Detect which cell encompasses the target text, then output its [x, y] center coordinate. 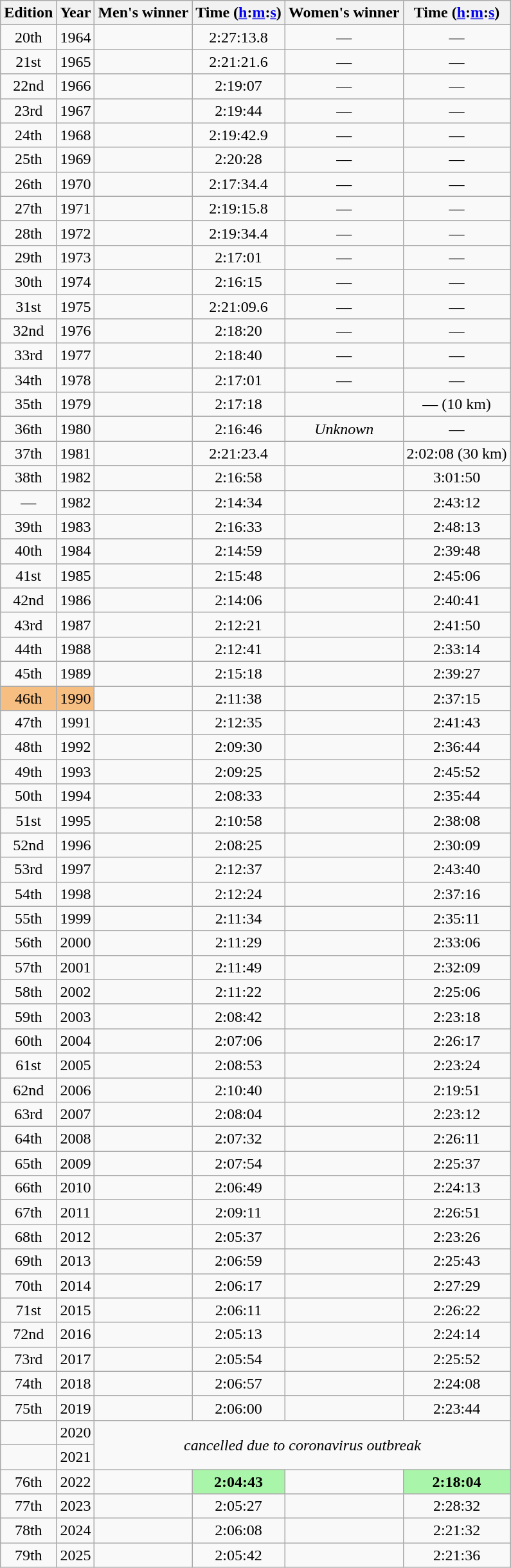
2:12:24 [239, 894]
2:11:29 [239, 943]
60th [28, 1041]
2017 [76, 1359]
2:21:09.6 [239, 307]
64th [28, 1139]
72nd [28, 1335]
2:40:41 [456, 600]
2:48:13 [456, 527]
2:26:11 [456, 1139]
1972 [76, 233]
27th [28, 208]
58th [28, 992]
2:06:49 [239, 1188]
2:18:40 [239, 356]
Unknown [344, 429]
2022 [76, 1481]
2:12:41 [239, 649]
2:05:37 [239, 1237]
2:07:54 [239, 1163]
2:12:37 [239, 870]
2:23:26 [456, 1237]
2:06:17 [239, 1286]
2:09:25 [239, 772]
2:33:06 [456, 943]
1973 [76, 257]
1991 [76, 723]
42nd [28, 600]
1997 [76, 870]
2024 [76, 1531]
77th [28, 1506]
2:19:34.4 [239, 233]
26th [28, 184]
2021 [76, 1457]
2015 [76, 1310]
2:23:24 [456, 1065]
47th [28, 723]
2:08:25 [239, 845]
1976 [76, 331]
1965 [76, 62]
2:11:22 [239, 992]
2:38:08 [456, 821]
65th [28, 1163]
1975 [76, 307]
1995 [76, 821]
2:10:40 [239, 1090]
1994 [76, 796]
2007 [76, 1115]
63rd [28, 1115]
39th [28, 527]
2:07:32 [239, 1139]
1989 [76, 673]
57th [28, 967]
1970 [76, 184]
38th [28, 478]
2:24:14 [456, 1335]
2:41:43 [456, 723]
73rd [28, 1359]
2005 [76, 1065]
2:16:46 [239, 429]
1984 [76, 551]
50th [28, 796]
29th [28, 257]
1993 [76, 772]
1964 [76, 37]
1999 [76, 918]
1979 [76, 405]
67th [28, 1212]
69th [28, 1261]
44th [28, 649]
2008 [76, 1139]
2003 [76, 1016]
68th [28, 1237]
36th [28, 429]
2:23:18 [456, 1016]
2012 [76, 1237]
2023 [76, 1506]
2:15:48 [239, 576]
2:16:33 [239, 527]
1986 [76, 600]
2:08:33 [239, 796]
79th [28, 1555]
2:17:18 [239, 405]
2:12:21 [239, 624]
2:32:09 [456, 967]
2:39:48 [456, 551]
2:19:44 [239, 111]
41st [28, 576]
75th [28, 1408]
2:06:08 [239, 1531]
2:21:36 [456, 1555]
2:33:14 [456, 649]
22nd [28, 86]
2:14:34 [239, 502]
2:27:13.8 [239, 37]
3:01:50 [456, 478]
2:14:59 [239, 551]
2:10:58 [239, 821]
35th [28, 405]
2004 [76, 1041]
61st [28, 1065]
2:11:38 [239, 698]
1969 [76, 160]
2:25:06 [456, 992]
1983 [76, 527]
1987 [76, 624]
78th [28, 1531]
1992 [76, 747]
2:16:58 [239, 478]
2:37:16 [456, 894]
2014 [76, 1286]
2:09:30 [239, 747]
32nd [28, 331]
2:06:57 [239, 1383]
45th [28, 673]
1985 [76, 576]
Edition [28, 13]
24th [28, 135]
2:08:04 [239, 1115]
1996 [76, 845]
1977 [76, 356]
2:04:43 [239, 1481]
1988 [76, 649]
2002 [76, 992]
2:08:53 [239, 1065]
43rd [28, 624]
1981 [76, 453]
76th [28, 1481]
53rd [28, 870]
1974 [76, 282]
2:15:18 [239, 673]
40th [28, 551]
2:11:49 [239, 967]
2:14:06 [239, 600]
70th [28, 1286]
2:21:23.4 [239, 453]
2:25:52 [456, 1359]
2:25:43 [456, 1261]
2:23:44 [456, 1408]
2:45:06 [456, 576]
28th [28, 233]
2:39:27 [456, 673]
2:30:09 [456, 845]
2:06:00 [239, 1408]
2:26:22 [456, 1310]
2:45:52 [456, 772]
2:24:13 [456, 1188]
2:19:07 [239, 86]
2:17:34.4 [239, 184]
2:24:08 [456, 1383]
2:41:50 [456, 624]
2:21:32 [456, 1531]
1971 [76, 208]
Women's winner [344, 13]
— (10 km) [456, 405]
2009 [76, 1163]
1990 [76, 698]
2:12:35 [239, 723]
Men's winner [143, 13]
2006 [76, 1090]
37th [28, 453]
2:43:40 [456, 870]
2:27:29 [456, 1286]
1998 [76, 894]
2:06:11 [239, 1310]
2:37:15 [456, 698]
2:23:12 [456, 1115]
23rd [28, 111]
2000 [76, 943]
2:35:11 [456, 918]
2011 [76, 1212]
2:35:44 [456, 796]
2025 [76, 1555]
1968 [76, 135]
2:25:37 [456, 1163]
Year [76, 13]
2:36:44 [456, 747]
62nd [28, 1090]
2:05:54 [239, 1359]
2:06:59 [239, 1261]
2:05:13 [239, 1335]
2:19:42.9 [239, 135]
46th [28, 698]
2:09:11 [239, 1212]
2016 [76, 1335]
2:26:17 [456, 1041]
2:20:28 [239, 160]
66th [28, 1188]
55th [28, 918]
34th [28, 380]
2:05:42 [239, 1555]
2:11:34 [239, 918]
56th [28, 943]
2013 [76, 1261]
2:08:42 [239, 1016]
33rd [28, 356]
2:43:12 [456, 502]
2:21:21.6 [239, 62]
1967 [76, 111]
2:19:15.8 [239, 208]
48th [28, 747]
71st [28, 1310]
2:07:06 [239, 1041]
1966 [76, 86]
2:28:32 [456, 1506]
2:18:04 [456, 1481]
30th [28, 282]
54th [28, 894]
1980 [76, 429]
2:16:15 [239, 282]
2:19:51 [456, 1090]
2019 [76, 1408]
21st [28, 62]
52nd [28, 845]
2001 [76, 967]
25th [28, 160]
20th [28, 37]
2010 [76, 1188]
1978 [76, 380]
2:05:27 [239, 1506]
2:26:51 [456, 1212]
49th [28, 772]
2018 [76, 1383]
31st [28, 307]
51st [28, 821]
cancelled due to coronavirus outbreak [302, 1445]
74th [28, 1383]
2020 [76, 1432]
59th [28, 1016]
2:18:20 [239, 331]
2:02:08 (30 km) [456, 453]
